Extract the [X, Y] coordinate from the center of the cell holding the provided text.  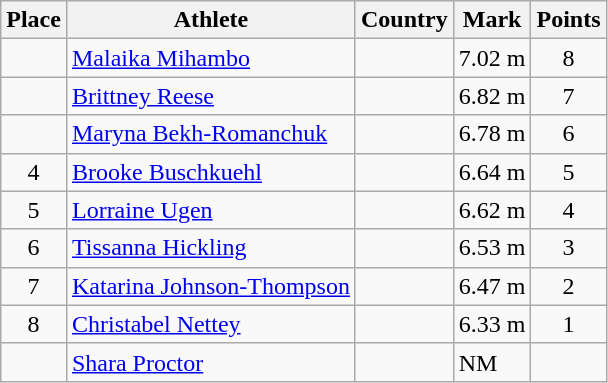
Christabel Nettey [210, 324]
Malaika Mihambo [210, 58]
Points [568, 20]
Katarina Johnson-Thompson [210, 286]
6.78 m [492, 134]
Brittney Reese [210, 96]
6.62 m [492, 210]
Athlete [210, 20]
2 [568, 286]
3 [568, 248]
6.82 m [492, 96]
Country [404, 20]
Maryna Bekh-Romanchuk [210, 134]
NM [492, 362]
Brooke Buschkuehl [210, 172]
1 [568, 324]
7.02 m [492, 58]
6.47 m [492, 286]
6.33 m [492, 324]
Place [34, 20]
Mark [492, 20]
Shara Proctor [210, 362]
6.53 m [492, 248]
6.64 m [492, 172]
Tissanna Hickling [210, 248]
Lorraine Ugen [210, 210]
